Extract the (X, Y) coordinate from the center of the cell holding the provided text.  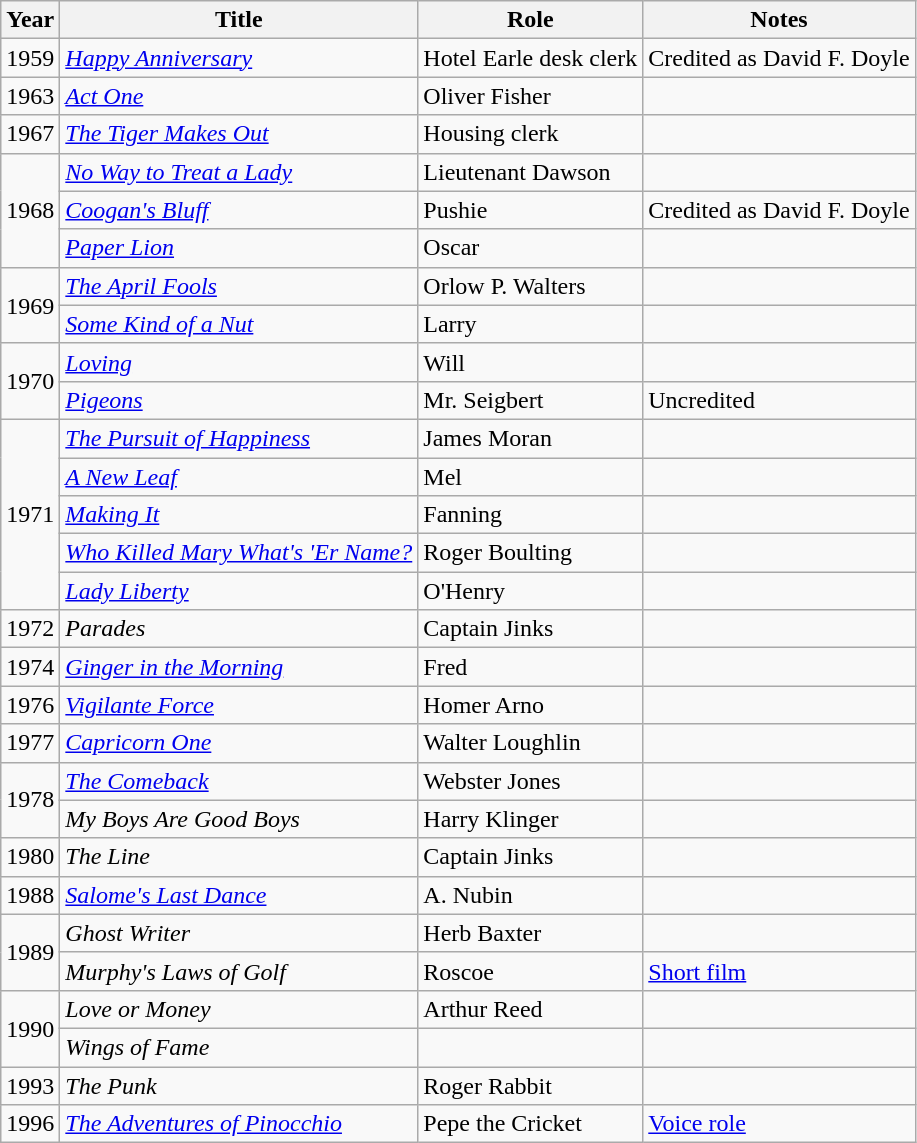
Act One (239, 96)
1996 (30, 1124)
1980 (30, 857)
The Punk (239, 1085)
Murphy's Laws of Golf (239, 971)
Fanning (530, 515)
1971 (30, 514)
Oliver Fisher (530, 96)
James Moran (530, 438)
Coogan's Bluff (239, 210)
1968 (30, 210)
The Adventures of Pinocchio (239, 1124)
Wings of Fame (239, 1047)
Will (530, 362)
Arthur Reed (530, 1009)
Capricorn One (239, 743)
1972 (30, 629)
Loving (239, 362)
Parades (239, 629)
Ginger in the Morning (239, 667)
1977 (30, 743)
Notes (779, 20)
The Pursuit of Happiness (239, 438)
Pigeons (239, 400)
Roger Rabbit (530, 1085)
Short film (779, 971)
No Way to Treat a Lady (239, 172)
O'Henry (530, 591)
Homer Arno (530, 705)
Ghost Writer (239, 933)
1967 (30, 134)
Voice role (779, 1124)
1988 (30, 895)
1974 (30, 667)
Lieutenant Dawson (530, 172)
Webster Jones (530, 781)
Uncredited (779, 400)
1990 (30, 1028)
Mr. Seigbert (530, 400)
1970 (30, 381)
Harry Klinger (530, 819)
My Boys Are Good Boys (239, 819)
1969 (30, 305)
Salome's Last Dance (239, 895)
Roscoe (530, 971)
Pushie (530, 210)
Paper Lion (239, 248)
Some Kind of a Nut (239, 324)
Making It (239, 515)
Title (239, 20)
Role (530, 20)
Walter Loughlin (530, 743)
Happy Anniversary (239, 58)
Mel (530, 477)
Housing clerk (530, 134)
Hotel Earle desk clerk (530, 58)
The Tiger Makes Out (239, 134)
Oscar (530, 248)
Herb Baxter (530, 933)
1989 (30, 952)
Fred (530, 667)
1978 (30, 800)
1963 (30, 96)
Larry (530, 324)
1976 (30, 705)
The Line (239, 857)
Who Killed Mary What's 'Er Name? (239, 553)
1959 (30, 58)
A New Leaf (239, 477)
Pepe the Cricket (530, 1124)
Love or Money (239, 1009)
Vigilante Force (239, 705)
1993 (30, 1085)
Year (30, 20)
Lady Liberty (239, 591)
A. Nubin (530, 895)
The Comeback (239, 781)
The April Fools (239, 286)
Roger Boulting (530, 553)
Orlow P. Walters (530, 286)
